Locate the cell with the specified text and output its [X, Y] center coordinate. 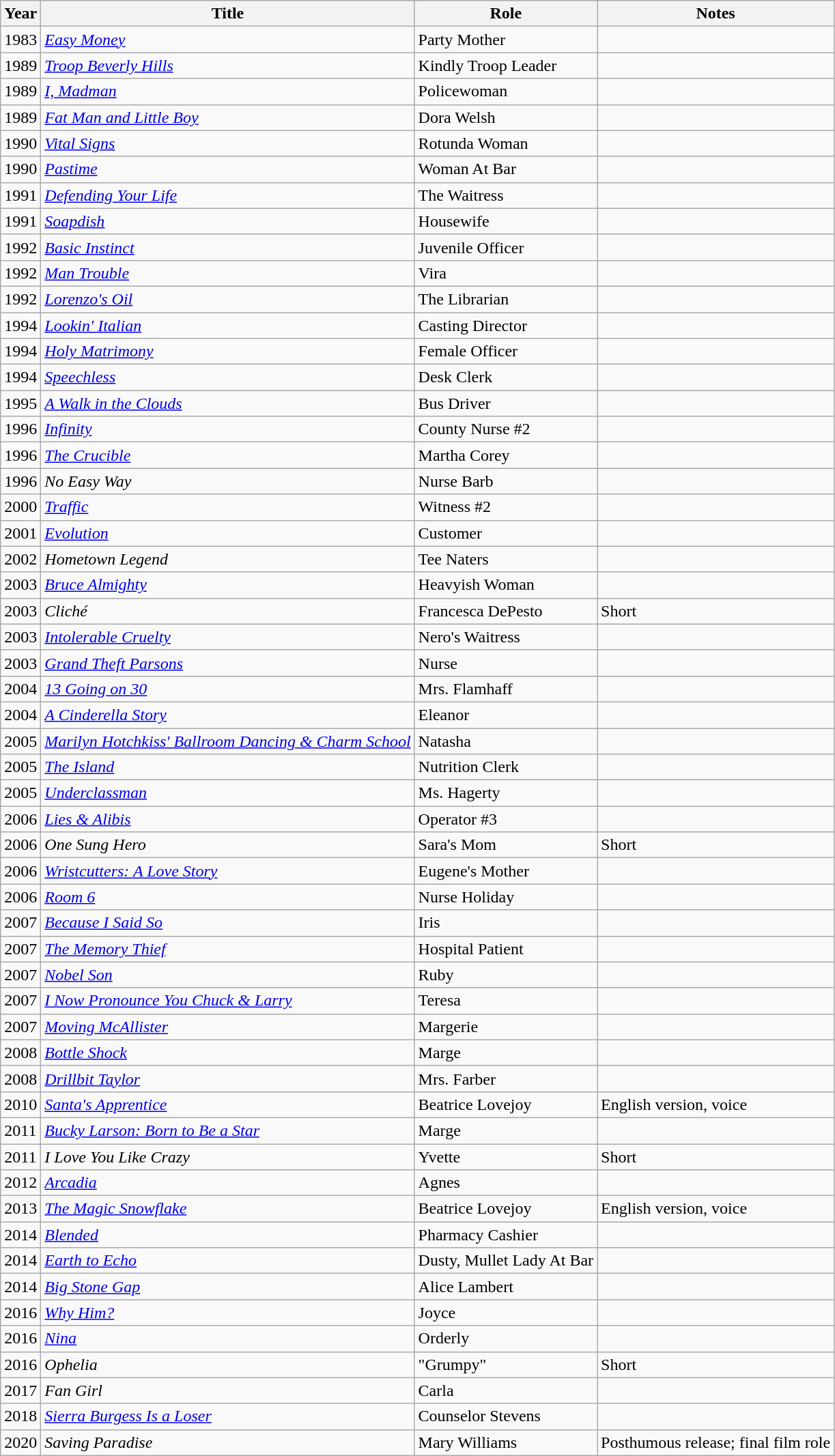
Moving McAllister [228, 1027]
Title [228, 14]
Eleanor [505, 715]
Witness #2 [505, 507]
Evolution [228, 533]
Eugene's Mother [505, 871]
Joyce [505, 1313]
2018 [20, 1416]
Nero's Waitress [505, 637]
Juvenile Officer [505, 247]
Counselor Stevens [505, 1416]
Operator #3 [505, 819]
Cliché [228, 611]
Francesca DePesto [505, 611]
Bucky Larson: Born to Be a Star [228, 1130]
2017 [20, 1390]
Mary Williams [505, 1442]
Pharmacy Cashier [505, 1235]
Blended [228, 1235]
Role [505, 14]
Year [20, 14]
Speechless [228, 377]
No Easy Way [228, 481]
Fan Girl [228, 1390]
Hometown Legend [228, 559]
Pastime [228, 169]
Hospital Patient [505, 949]
Holy Matrimony [228, 352]
Ophelia [228, 1365]
One Sung Hero [228, 845]
Because I Said So [228, 923]
Drillbit Taylor [228, 1079]
The Magic Snowflake [228, 1209]
Party Mother [505, 40]
Traffic [228, 507]
Customer [505, 533]
Basic Instinct [228, 247]
Nurse [505, 663]
2010 [20, 1104]
Female Officer [505, 352]
Teresa [505, 1001]
Nobel Son [228, 975]
Arcadia [228, 1183]
I, Madman [228, 91]
Mrs. Farber [505, 1079]
Heavyish Woman [505, 585]
Dora Welsh [505, 117]
Desk Clerk [505, 377]
Lorenzo's Oil [228, 299]
2001 [20, 533]
I Now Pronounce You Chuck & Larry [228, 1001]
Nutrition Clerk [505, 767]
Sara's Mom [505, 845]
Santa's Apprentice [228, 1104]
Big Stone Gap [228, 1287]
Lookin' Italian [228, 326]
Bus Driver [505, 403]
Soapdish [228, 221]
Carla [505, 1390]
Housewife [505, 221]
Saving Paradise [228, 1442]
Rotunda Woman [505, 143]
Earth to Echo [228, 1261]
The Waitress [505, 195]
Margerie [505, 1027]
Nurse Barb [505, 481]
Martha Corey [505, 455]
Vital Signs [228, 143]
Policewoman [505, 91]
Dusty, Mullet Lady At Bar [505, 1261]
13 Going on 30 [228, 689]
Agnes [505, 1183]
2013 [20, 1209]
"Grumpy" [505, 1365]
Easy Money [228, 40]
Sierra Burgess Is a Loser [228, 1416]
The Crucible [228, 455]
A Cinderella Story [228, 715]
Woman At Bar [505, 169]
2000 [20, 507]
Bruce Almighty [228, 585]
Alice Lambert [505, 1287]
1983 [20, 40]
Kindly Troop Leader [505, 66]
Fat Man and Little Boy [228, 117]
Grand Theft Parsons [228, 663]
Underclassman [228, 793]
Wristcutters: A Love Story [228, 871]
Casting Director [505, 326]
Tee Naters [505, 559]
County Nurse #2 [505, 429]
Ms. Hagerty [505, 793]
Troop Beverly Hills [228, 66]
Intolerable Cruelty [228, 637]
A Walk in the Clouds [228, 403]
Natasha [505, 741]
Infinity [228, 429]
I Love You Like Crazy [228, 1157]
Room 6 [228, 897]
The Librarian [505, 299]
2002 [20, 559]
Man Trouble [228, 273]
Marilyn Hotchkiss' Ballroom Dancing & Charm School [228, 741]
Notes [716, 14]
Bottle Shock [228, 1053]
2020 [20, 1442]
Posthumous release; final film role [716, 1442]
Mrs. Flamhaff [505, 689]
2012 [20, 1183]
Why Him? [228, 1313]
The Memory Thief [228, 949]
Orderly [505, 1339]
Lies & Alibis [228, 819]
Yvette [505, 1157]
Iris [505, 923]
Nurse Holiday [505, 897]
Nina [228, 1339]
Vira [505, 273]
The Island [228, 767]
Defending Your Life [228, 195]
Ruby [505, 975]
1995 [20, 403]
